Return (X, Y) of the center of cell containing provided text 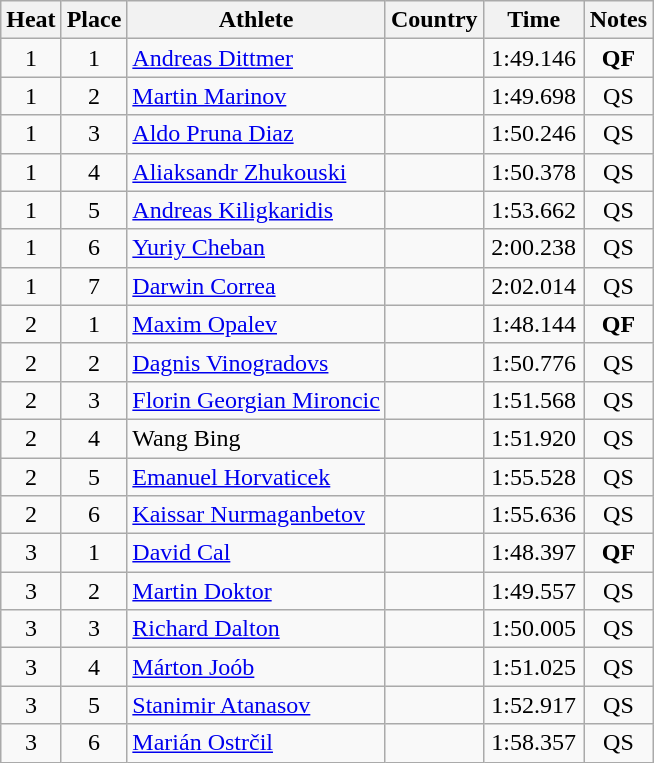
7 (94, 286)
Andreas Dittmer (256, 58)
Márton Joób (256, 667)
Emanuel Horvaticek (256, 477)
Dagnis Vinogradovs (256, 362)
Marián Ostrčil (256, 743)
1:50.246 (534, 134)
Aliaksandr Zhukouski (256, 172)
1:51.025 (534, 667)
1:50.005 (534, 629)
Place (94, 20)
Notes (618, 20)
1:53.662 (534, 210)
Andreas Kiligkaridis (256, 210)
Stanimir Atanasov (256, 705)
1:52.917 (534, 705)
Aldo Pruna Diaz (256, 134)
Martin Doktor (256, 591)
1:48.144 (534, 324)
Heat (31, 20)
1:51.920 (534, 438)
Kaissar Nurmaganbetov (256, 515)
1:55.528 (534, 477)
1:49.557 (534, 591)
Yuriy Cheban (256, 248)
Richard Dalton (256, 629)
Darwin Correa (256, 286)
1:51.568 (534, 400)
Maxim Opalev (256, 324)
David Cal (256, 553)
Athlete (256, 20)
Time (534, 20)
2:02.014 (534, 286)
1:49.698 (534, 96)
1:49.146 (534, 58)
1:50.776 (534, 362)
Martin Marinov (256, 96)
2:00.238 (534, 248)
1:55.636 (534, 515)
1:50.378 (534, 172)
1:48.397 (534, 553)
1:58.357 (534, 743)
Wang Bing (256, 438)
Florin Georgian Mironcic (256, 400)
Country (434, 20)
